Return [x, y] of the center of cell containing provided text 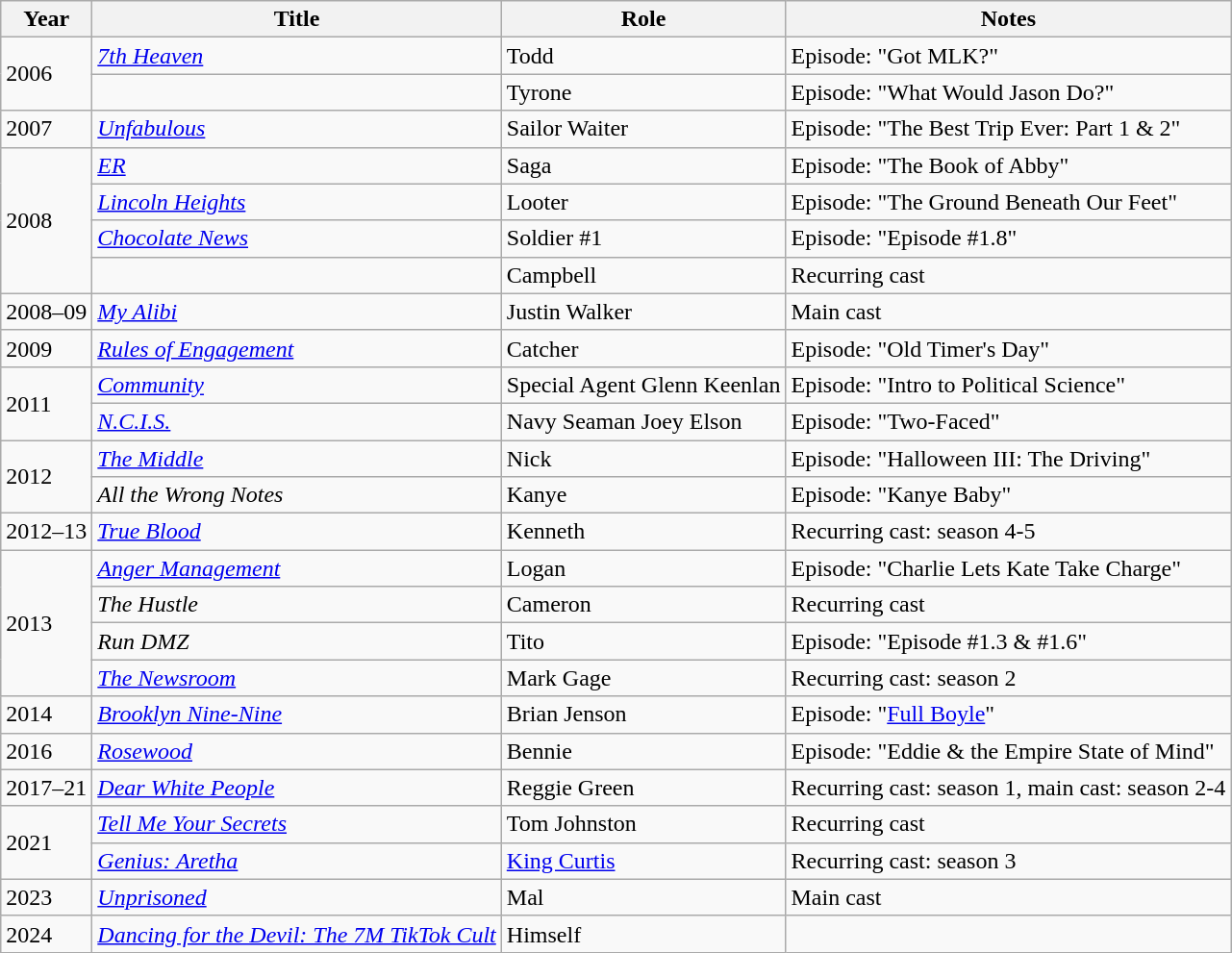
The Newsroom [296, 678]
Dancing for the Devil: The 7M TikTok Cult [296, 934]
Recurring cast: season 2 [1008, 678]
Notes [1008, 19]
Rules of Engagement [296, 348]
Episode: "Full Boyle" [1008, 715]
Unfabulous [296, 129]
Episode: "Charlie Lets Kate Take Charge" [1008, 568]
2016 [46, 751]
Recurring cast: season 3 [1008, 861]
ER [296, 165]
2008–09 [46, 312]
Himself [643, 934]
Genius: Aretha [296, 861]
Reggie Green [643, 788]
Episode: "Old Timer's Day" [1008, 348]
Episode: "Episode #1.8" [1008, 238]
Rosewood [296, 751]
Recurring cast: season 4-5 [1008, 532]
2017–21 [46, 788]
Nick [643, 459]
Brooklyn Nine-Nine [296, 715]
My Alibi [296, 312]
Episode: "Two-Faced" [1008, 421]
Kenneth [643, 532]
The Hustle [296, 605]
7th Heaven [296, 56]
Campbell [643, 275]
2006 [46, 74]
Recurring cast: season 1, main cast: season 2-4 [1008, 788]
Logan [643, 568]
2013 [46, 623]
Sailor Waiter [643, 129]
Anger Management [296, 568]
Role [643, 19]
Title [296, 19]
Brian Jenson [643, 715]
True Blood [296, 532]
Tell Me Your Secrets [296, 824]
Cameron [643, 605]
Episode: "Kanye Baby" [1008, 495]
Navy Seaman Joey Elson [643, 421]
Lincoln Heights [296, 202]
2011 [46, 403]
2024 [46, 934]
Run DMZ [296, 641]
N.C.I.S. [296, 421]
King Curtis [643, 861]
Kanye [643, 495]
2009 [46, 348]
Special Agent Glenn Keenlan [643, 385]
Tito [643, 641]
Episode: "Eddie & the Empire State of Mind" [1008, 751]
2021 [46, 842]
Bennie [643, 751]
Community [296, 385]
Tyrone [643, 92]
All the Wrong Notes [296, 495]
The Middle [296, 459]
2023 [46, 897]
Dear White People [296, 788]
Episode: "Got MLK?" [1008, 56]
Mark Gage [643, 678]
Catcher [643, 348]
Looter [643, 202]
Episode: "The Book of Abby" [1008, 165]
2012–13 [46, 532]
Chocolate News [296, 238]
Justin Walker [643, 312]
Episode: "Halloween III: The Driving" [1008, 459]
Unprisoned [296, 897]
Soldier #1 [643, 238]
Episode: "The Best Trip Ever: Part 1 & 2" [1008, 129]
Episode: "The Ground Beneath Our Feet" [1008, 202]
2012 [46, 477]
2007 [46, 129]
Episode: "Intro to Political Science" [1008, 385]
Episode: "Episode #1.3 & #1.6" [1008, 641]
Episode: "What Would Jason Do?" [1008, 92]
Year [46, 19]
Mal [643, 897]
Saga [643, 165]
2008 [46, 220]
Todd [643, 56]
2014 [46, 715]
Tom Johnston [643, 824]
